Identify which cell holds the provided text, then report its (X, Y) central coordinate. 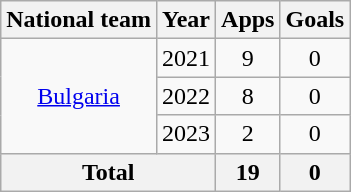
2023 (186, 134)
8 (248, 96)
19 (248, 172)
Goals (315, 20)
2021 (186, 58)
National team (79, 20)
2 (248, 134)
Year (186, 20)
9 (248, 58)
2022 (186, 96)
Bulgaria (79, 96)
Total (108, 172)
Apps (248, 20)
